Capture the cell that displays the provided text and extract its [x, y] central coordinate. 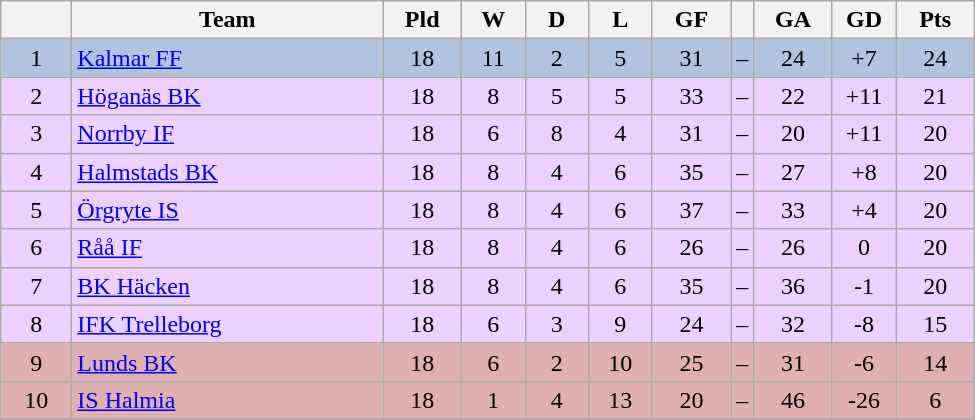
+7 [864, 58]
Råå IF [228, 248]
Örgryte IS [228, 210]
GF [692, 20]
46 [794, 400]
Norrby IF [228, 134]
Pts [936, 20]
Team [228, 20]
D [557, 20]
BK Häcken [228, 286]
25 [692, 362]
21 [936, 96]
11 [493, 58]
0 [864, 248]
-6 [864, 362]
7 [36, 286]
37 [692, 210]
15 [936, 324]
L [621, 20]
-1 [864, 286]
Höganäs BK [228, 96]
Lunds BK [228, 362]
22 [794, 96]
32 [794, 324]
Pld [422, 20]
13 [621, 400]
IFK Trelleborg [228, 324]
14 [936, 362]
GA [794, 20]
W [493, 20]
27 [794, 172]
+8 [864, 172]
-8 [864, 324]
IS Halmia [228, 400]
Halmstads BK [228, 172]
Kalmar FF [228, 58]
+4 [864, 210]
-26 [864, 400]
GD [864, 20]
36 [794, 286]
